Output the (x, y) coordinate of the center of the cell containing the given text.  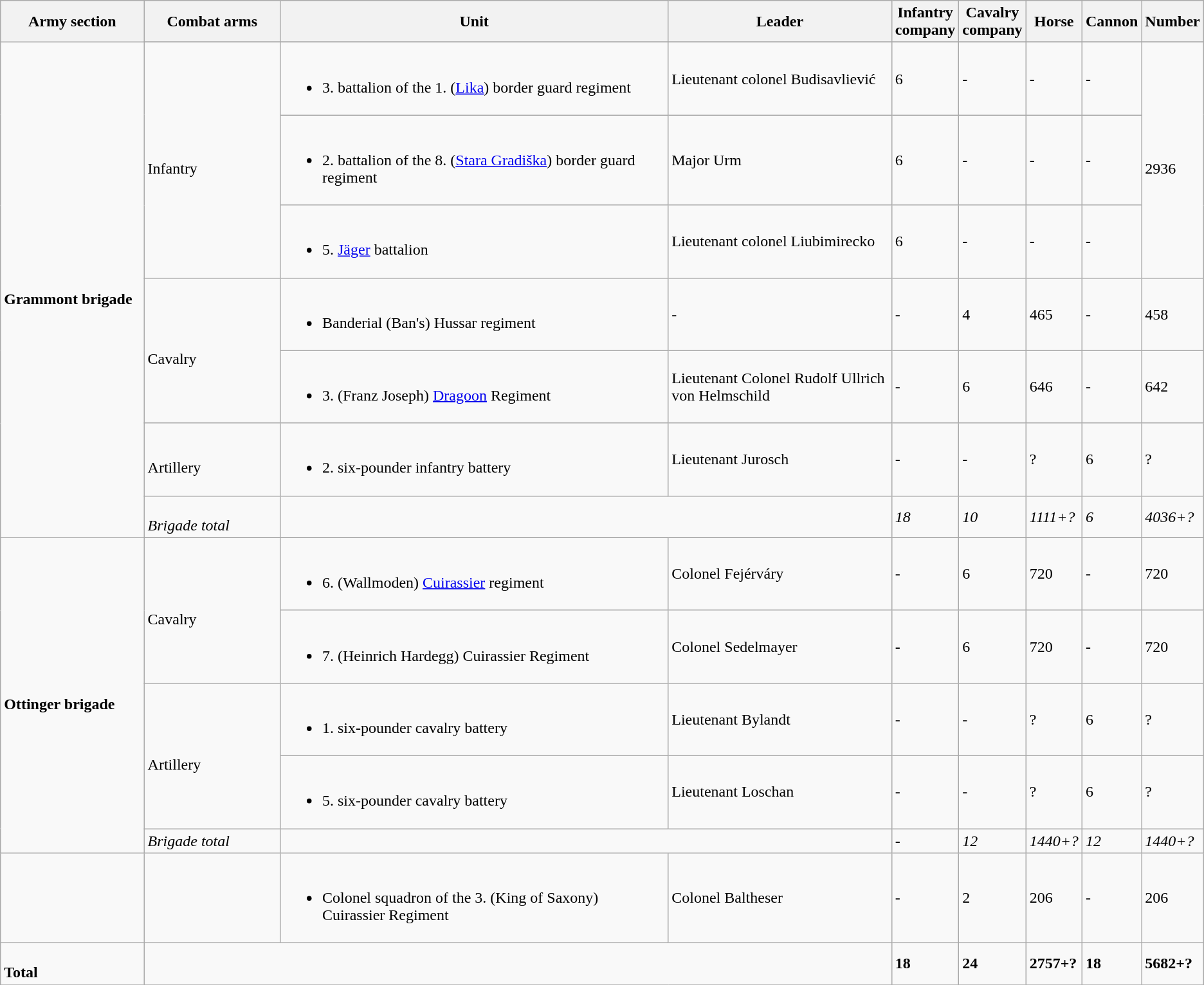
465 (1053, 314)
4 (992, 314)
Lieutenant Jurosch (780, 459)
646 (1053, 387)
2 (992, 898)
2936 (1172, 160)
Colonel squadron of the 3. (King of Saxony) Cuirassier Regiment (473, 898)
1111+? (1053, 517)
5682+? (1172, 964)
Cannon (1111, 22)
Lieutenant Loschan (780, 792)
1. six-pounder cavalry battery (473, 719)
2. battalion of the 8. (Stara Gradiška) border guard regiment (473, 160)
7. (Heinrich Hardegg) Cuirassier Regiment (473, 647)
Colonel Sedelmayer (780, 647)
3. (Franz Joseph) Dragoon Regiment (473, 387)
Horse (1053, 22)
Infantry company (925, 22)
Lieutenant Bylandt (780, 719)
Leader (780, 22)
Cavalry company (992, 22)
Total (72, 964)
3. battalion of the 1. (Lika) border guard regiment (473, 78)
5. six-pounder cavalry battery (473, 792)
10 (992, 517)
Ottinger brigade (72, 695)
458 (1172, 314)
2757+? (1053, 964)
Unit (473, 22)
Lieutenant colonel Budisavliević (780, 78)
642 (1172, 387)
Lieutenant colonel Liubimirecko (780, 242)
4036+? (1172, 517)
6. (Wallmoden) Cuirassier regiment (473, 574)
Grammont brigade (72, 290)
2. six-pounder infantry battery (473, 459)
Banderial (Ban's) Hussar regiment (473, 314)
Army section (72, 22)
24 (992, 964)
Colonel Fejérváry (780, 574)
Major Urm (780, 160)
Number (1172, 22)
Combat arms (212, 22)
Lieutenant Colonel Rudolf Ullrich von Helmschild (780, 387)
Infantry (212, 160)
Colonel Baltheser (780, 898)
5. Jäger battalion (473, 242)
